Identify which cell holds the provided text, then report its (x, y) central coordinate. 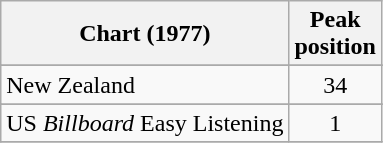
New Zealand (145, 85)
34 (335, 85)
1 (335, 123)
US Billboard Easy Listening (145, 123)
Chart (1977) (145, 34)
Peakposition (335, 34)
